Scan for the cell matching the given text and deliver its (x, y) coordinate at center. 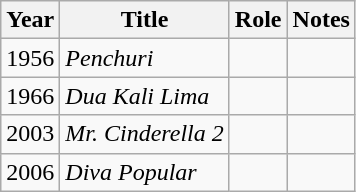
Role (258, 20)
2003 (30, 134)
Title (145, 20)
Penchuri (145, 58)
Mr. Cinderella 2 (145, 134)
1966 (30, 96)
1956 (30, 58)
Dua Kali Lima (145, 96)
Year (30, 20)
Notes (321, 20)
2006 (30, 172)
Diva Popular (145, 172)
